Detect which cell encompasses the target text, then output its (X, Y) center coordinate. 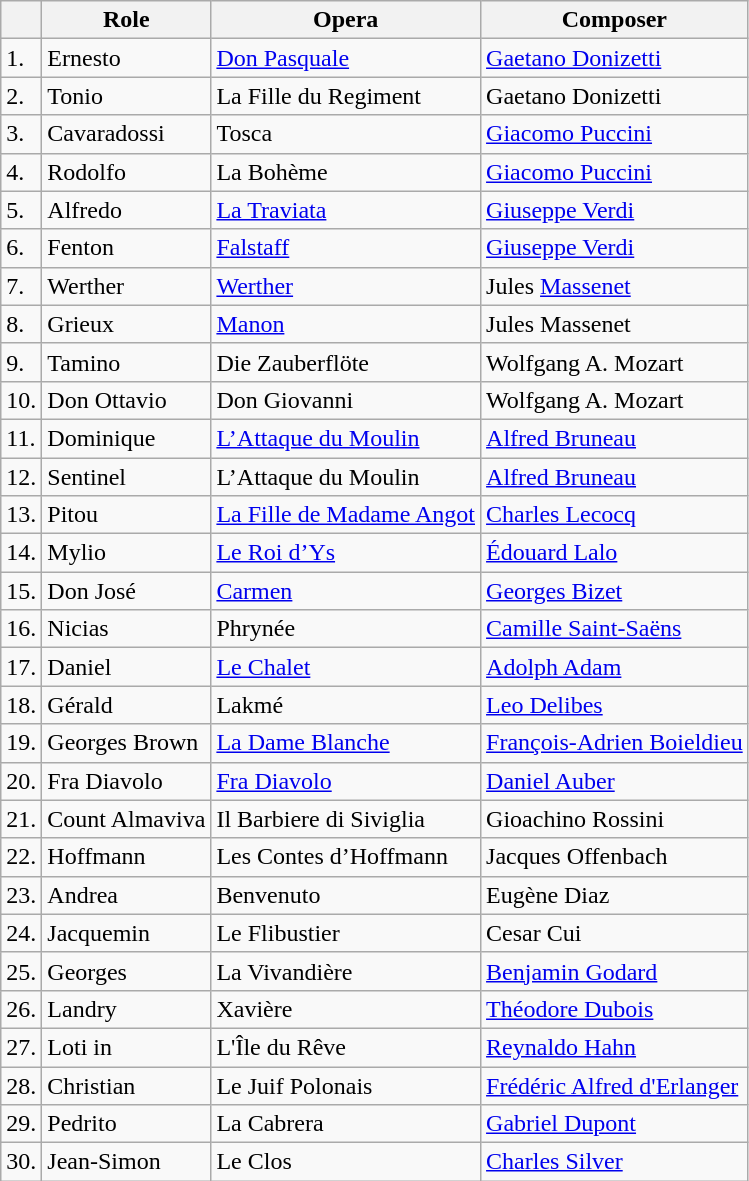
La Vivandière (346, 971)
Camille Saint-Saëns (615, 629)
Lakmé (346, 705)
Xavière (346, 1009)
Benvenuto (346, 895)
Fenton (126, 248)
Cavaradossi (126, 134)
Benjamin Godard (615, 971)
1. (22, 58)
Jacques Offenbach (615, 857)
Grieux (126, 324)
Landry (126, 1009)
14. (22, 553)
3. (22, 134)
Die Zauberflöte (346, 362)
Don José (126, 591)
Le Juif Polonais (346, 1085)
Théodore Dubois (615, 1009)
16. (22, 629)
23. (22, 895)
L'Île du Rêve (346, 1047)
Les Contes d’Hoffmann (346, 857)
Tosca (346, 134)
Daniel (126, 667)
28. (22, 1085)
Tamino (126, 362)
Édouard Lalo (615, 553)
Tonio (126, 96)
Alfredo (126, 210)
15. (22, 591)
La Fille du Regiment (346, 96)
19. (22, 743)
Cesar Cui (615, 933)
Le Clos (346, 1162)
Ernesto (126, 58)
Falstaff (346, 248)
7. (22, 286)
Carmen (346, 591)
La Bohème (346, 172)
Charles Silver (615, 1162)
Pitou (126, 515)
Sentinel (126, 477)
22. (22, 857)
Don Ottavio (126, 400)
Composer (615, 20)
Charles Lecocq (615, 515)
20. (22, 781)
La Dame Blanche (346, 743)
Christian (126, 1085)
Gabriel Dupont (615, 1124)
17. (22, 667)
25. (22, 971)
Don Pasquale (346, 58)
26. (22, 1009)
Le Flibustier (346, 933)
18. (22, 705)
Don Giovanni (346, 400)
La Cabrera (346, 1124)
Phrynée (346, 629)
8. (22, 324)
9. (22, 362)
4. (22, 172)
2. (22, 96)
Eugène Diaz (615, 895)
Frédéric Alfred d'Erlanger (615, 1085)
Gioachino Rossini (615, 819)
Andrea (126, 895)
Georges Bizet (615, 591)
Pedrito (126, 1124)
Hoffmann (126, 857)
6. (22, 248)
27. (22, 1047)
11. (22, 438)
Il Barbiere di Siviglia (346, 819)
Georges Brown (126, 743)
Le Roi d’Ys (346, 553)
21. (22, 819)
Nicias (126, 629)
Leo Delibes (615, 705)
Dominique (126, 438)
Jean-Simon (126, 1162)
Count Almaviva (126, 819)
Le Chalet (346, 667)
Reynaldo Hahn (615, 1047)
Adolph Adam (615, 667)
Georges (126, 971)
Rodolfo (126, 172)
Role (126, 20)
La Traviata (346, 210)
10. (22, 400)
29. (22, 1124)
Gérald (126, 705)
Opera (346, 20)
La Fille de Madame Angot (346, 515)
13. (22, 515)
Jacquemin (126, 933)
Loti in (126, 1047)
Mylio (126, 553)
5. (22, 210)
24. (22, 933)
Manon (346, 324)
30. (22, 1162)
François-Adrien Boieldieu (615, 743)
12. (22, 477)
Daniel Auber (615, 781)
